Return [X, Y] of the center of cell containing provided text 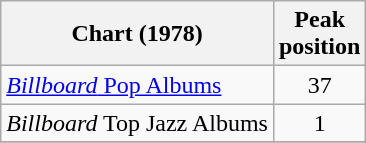
Billboard Pop Albums [138, 85]
Peakposition [319, 34]
Billboard Top Jazz Albums [138, 123]
37 [319, 85]
1 [319, 123]
Chart (1978) [138, 34]
